Return (x, y) of the center of cell containing provided text 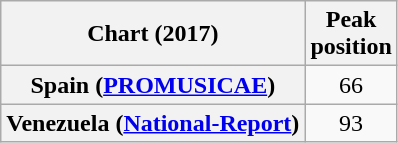
66 (351, 85)
Venezuela (National-Report) (153, 123)
93 (351, 123)
Spain (PROMUSICAE) (153, 85)
Chart (2017) (153, 34)
Peakposition (351, 34)
